Pinpoint the cell where the given text exists, returning its [x, y] midpoint coordinate. 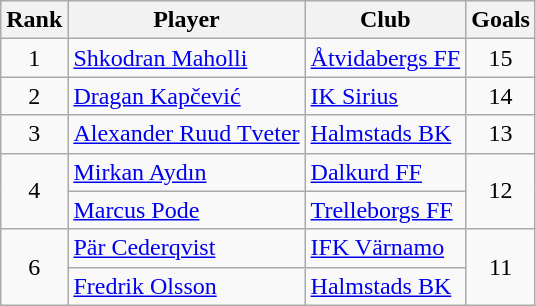
Dalkurd FF [386, 172]
13 [501, 134]
2 [34, 96]
Mirkan Aydın [186, 172]
15 [501, 58]
Trelleborgs FF [386, 210]
Rank [34, 20]
Player [186, 20]
14 [501, 96]
6 [34, 267]
3 [34, 134]
4 [34, 191]
11 [501, 267]
IFK Värnamo [386, 248]
Marcus Pode [186, 210]
Åtvidabergs FF [386, 58]
Alexander Ruud Tveter [186, 134]
Pär Cederqvist [186, 248]
Club [386, 20]
Dragan Kapčević [186, 96]
1 [34, 58]
12 [501, 191]
Shkodran Maholli [186, 58]
IK Sirius [386, 96]
Fredrik Olsson [186, 286]
Goals [501, 20]
